Identify which cell holds the provided text, then report its (X, Y) central coordinate. 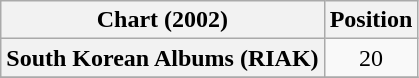
20 (371, 58)
Chart (2002) (162, 20)
Position (371, 20)
South Korean Albums (RIAK) (162, 58)
